Provide the [x, y] coordinate of the cell's center where the given text is located.  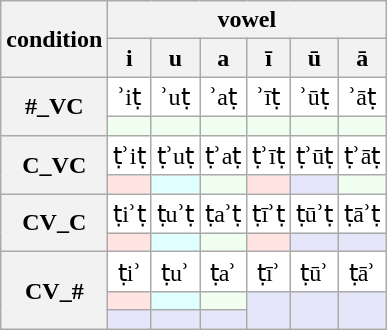
i [130, 58]
ʾīṭ [268, 97]
ṭāʾṭ [362, 214]
CV_C [54, 223]
ṭʾūṭ [314, 155]
ṭuʾṭ [176, 214]
#_VC [54, 106]
ʾāṭ [362, 97]
ṭʾiṭ [130, 155]
CV_# [54, 290]
ṭʾāṭ [362, 155]
ṭiʾ [130, 272]
ṭuʾ [176, 272]
ʾuṭ [176, 97]
a [224, 58]
ṭāʾ [362, 272]
ṭʾīṭ [268, 155]
ṭīʾṭ [268, 214]
ṭūʾṭ [314, 214]
ṭaʾ [224, 272]
ṭīʾ [268, 272]
ʾūṭ [314, 97]
ṭūʾ [314, 272]
C_VC [54, 164]
ū [314, 58]
ṭʾuṭ [176, 155]
ṭaʾṭ [224, 214]
u [176, 58]
ʾiṭ [130, 97]
vowel [247, 20]
ṭʾaṭ [224, 155]
ā [362, 58]
ī [268, 58]
condition [54, 39]
ṭiʾṭ [130, 214]
ʾaṭ [224, 97]
